Detect which cell encompasses the target text, then output its [x, y] center coordinate. 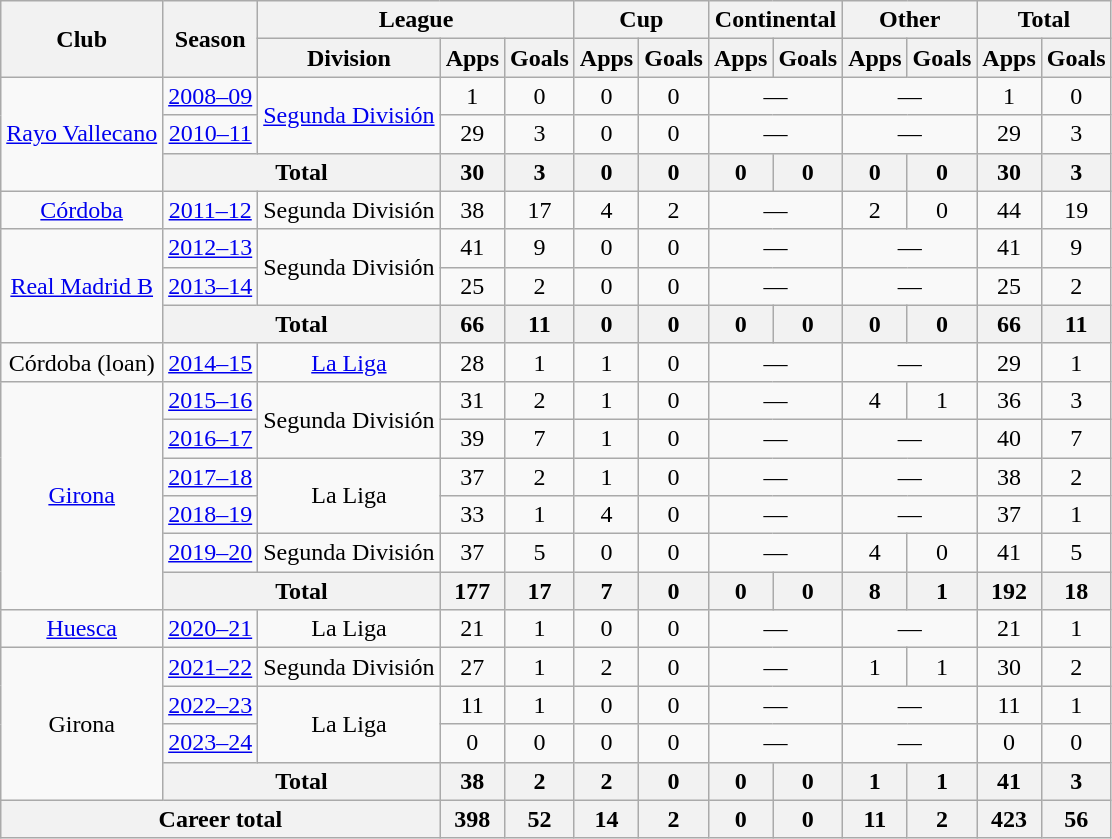
Division [349, 58]
40 [1009, 438]
2021–22 [210, 667]
2023–24 [210, 743]
Real Madrid B [82, 286]
Other [910, 20]
177 [472, 591]
2022–23 [210, 705]
14 [606, 819]
2008–09 [210, 96]
Club [82, 39]
44 [1009, 210]
2010–11 [210, 134]
2015–16 [210, 400]
2020–21 [210, 629]
Cup [641, 20]
398 [472, 819]
56 [1076, 819]
52 [540, 819]
2018–19 [210, 515]
Career total [220, 819]
31 [472, 400]
423 [1009, 819]
19 [1076, 210]
2014–15 [210, 362]
League [416, 20]
2011–12 [210, 210]
39 [472, 438]
Rayo Vallecano [82, 134]
18 [1076, 591]
2013–14 [210, 286]
192 [1009, 591]
Córdoba (loan) [82, 362]
8 [875, 591]
Season [210, 39]
27 [472, 667]
2012–13 [210, 248]
Continental [775, 20]
2017–18 [210, 477]
36 [1009, 400]
28 [472, 362]
33 [472, 515]
Córdoba [82, 210]
Huesca [82, 629]
2019–20 [210, 553]
2016–17 [210, 438]
